Return [X, Y] of the center of cell containing provided text 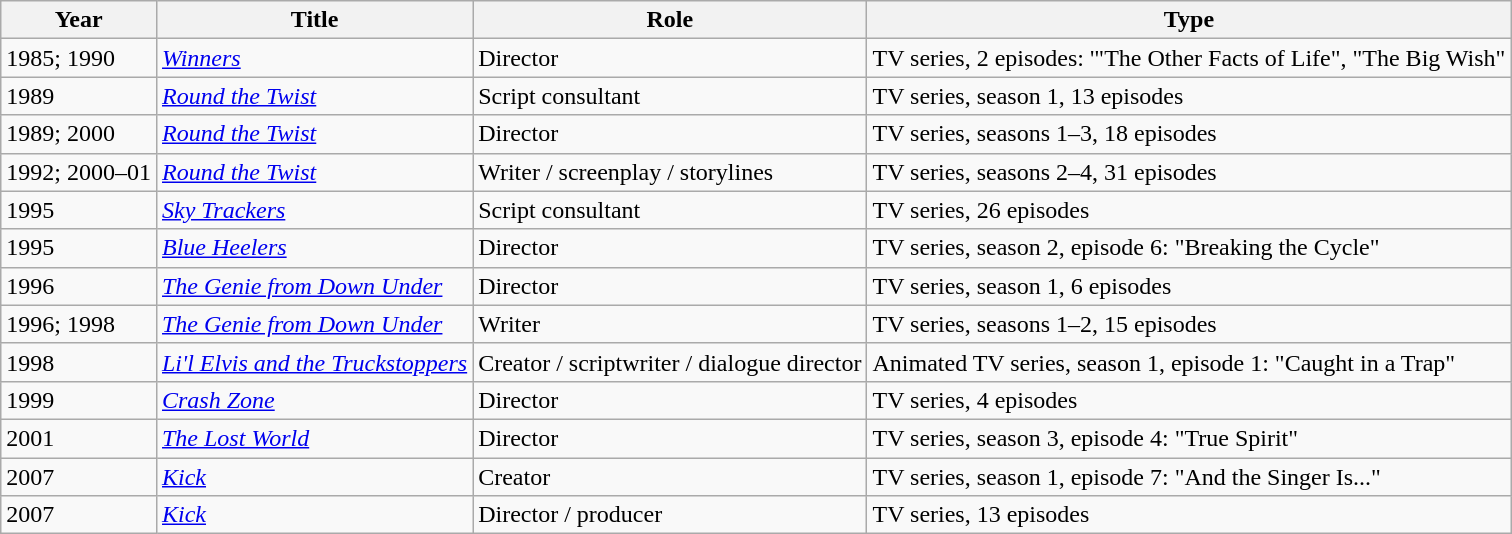
1989; 2000 [79, 134]
TV series, seasons 1–3, 18 episodes [1189, 134]
Animated TV series, season 1, episode 1: "Caught in a Trap" [1189, 362]
TV series, 2 episodes: '"The Other Facts of Life", "The Big Wish" [1189, 58]
1998 [79, 362]
Type [1189, 20]
1985; 1990 [79, 58]
TV series, season 1, 13 episodes [1189, 96]
Director / producer [670, 515]
TV series, season 1, episode 7: "And the Singer Is..." [1189, 477]
TV series, 13 episodes [1189, 515]
Creator / scriptwriter / dialogue director [670, 362]
1992; 2000–01 [79, 172]
TV series, seasons 1–2, 15 episodes [1189, 324]
TV series, season 1, 6 episodes [1189, 286]
Year [79, 20]
Blue Heelers [314, 248]
1999 [79, 400]
TV series, season 2, episode 6: "Breaking the Cycle" [1189, 248]
TV series, 4 episodes [1189, 400]
1996 [79, 286]
Creator [670, 477]
Sky Trackers [314, 210]
Writer / screenplay / storylines [670, 172]
Writer [670, 324]
TV series, seasons 2–4, 31 episodes [1189, 172]
TV series, 26 episodes [1189, 210]
Winners [314, 58]
Li'l Elvis and the Truckstoppers [314, 362]
1989 [79, 96]
The Lost World [314, 438]
Role [670, 20]
1996; 1998 [79, 324]
Title [314, 20]
2001 [79, 438]
Crash Zone [314, 400]
TV series, season 3, episode 4: "True Spirit" [1189, 438]
